Scan for the cell matching the given text and deliver its [x, y] coordinate at center. 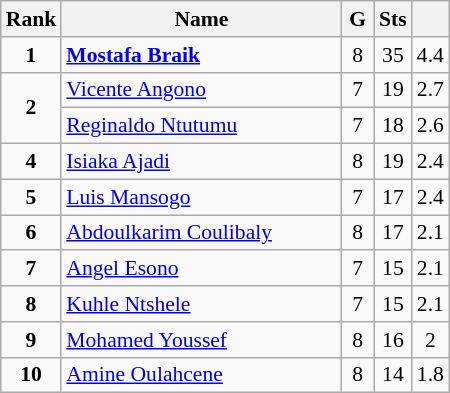
Rank [32, 19]
Amine Oulahcene [201, 375]
Reginaldo Ntutumu [201, 126]
4.4 [430, 55]
Name [201, 19]
9 [32, 340]
Sts [393, 19]
Abdoulkarim Coulibaly [201, 233]
18 [393, 126]
16 [393, 340]
5 [32, 197]
Mostafa Braik [201, 55]
Kuhle Ntshele [201, 304]
1.8 [430, 375]
Luis Mansogo [201, 197]
Vicente Angono [201, 90]
2.6 [430, 126]
G [358, 19]
2.7 [430, 90]
35 [393, 55]
Angel Esono [201, 269]
4 [32, 162]
10 [32, 375]
6 [32, 233]
14 [393, 375]
1 [32, 55]
Mohamed Youssef [201, 340]
Isiaka Ajadi [201, 162]
